Return (X, Y) of the center of cell containing provided text 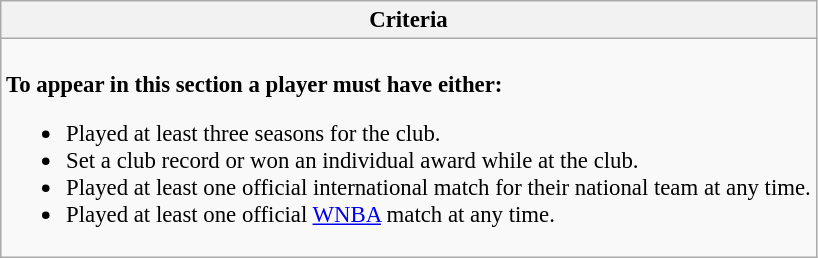
Criteria (408, 20)
